Find where the given text appears and provide that cell's center as [X, Y] coordinate. 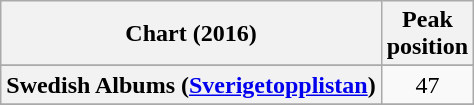
Peak position [427, 34]
47 [427, 85]
Swedish Albums (Sverigetopplistan) [191, 85]
Chart (2016) [191, 34]
